Determine the [x, y] coordinate at the center of the cell enclosing the given text.  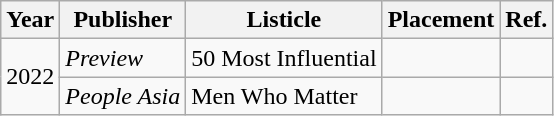
People Asia [123, 96]
Year [30, 20]
Placement [441, 20]
Men Who Matter [284, 96]
Preview [123, 58]
2022 [30, 77]
Ref. [526, 20]
50 Most Influential [284, 58]
Publisher [123, 20]
Listicle [284, 20]
